Search for the cell housing the specified text and yield its [X, Y] center coordinate. 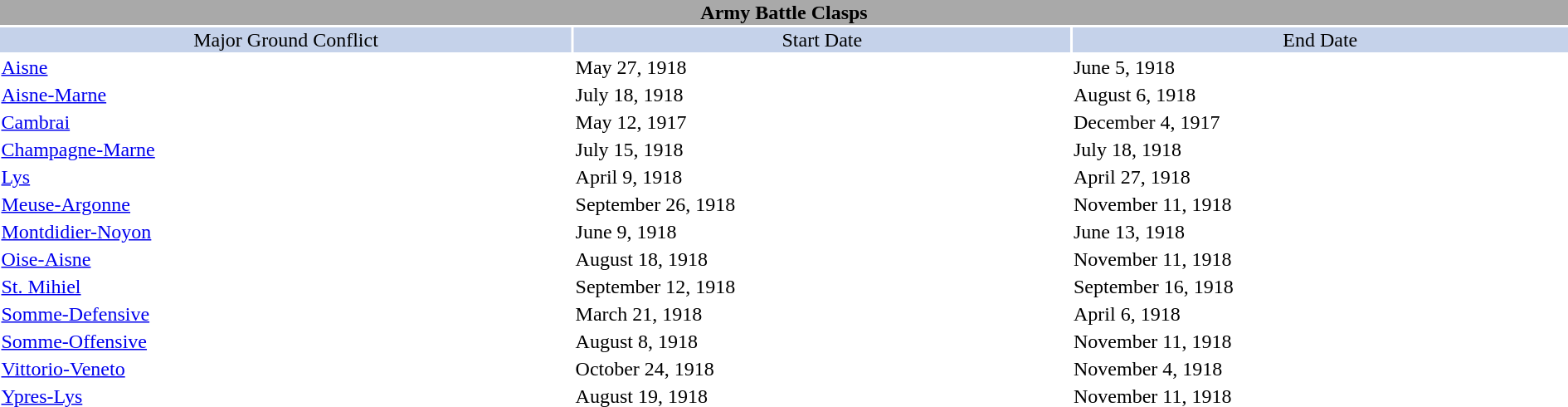
November 4, 1918 [1321, 369]
Somme-Offensive [285, 341]
Cambrai [285, 122]
Aisne [285, 67]
Montdidier-Noyon [285, 232]
Oise-Aisne [285, 259]
April 9, 1918 [821, 177]
Army Battle Clasps [784, 12]
April 27, 1918 [1321, 177]
Aisne-Marne [285, 95]
Meuse-Argonne [285, 204]
Champagne-Marne [285, 150]
May 12, 1917 [821, 122]
December 4, 1917 [1321, 122]
April 6, 1918 [1321, 314]
St. Mihiel [285, 287]
Somme-Defensive [285, 314]
October 24, 1918 [821, 369]
Lys [285, 177]
Vittorio-Veneto [285, 369]
July 15, 1918 [821, 150]
March 21, 1918 [821, 314]
Start Date [821, 40]
May 27, 1918 [821, 67]
June 5, 1918 [1321, 67]
End Date [1321, 40]
August 6, 1918 [1321, 95]
August 18, 1918 [821, 259]
September 12, 1918 [821, 287]
June 13, 1918 [1321, 232]
September 26, 1918 [821, 204]
June 9, 1918 [821, 232]
September 16, 1918 [1321, 287]
Major Ground Conflict [285, 40]
August 8, 1918 [821, 341]
